Identify which cell holds the provided text, then report its [X, Y] central coordinate. 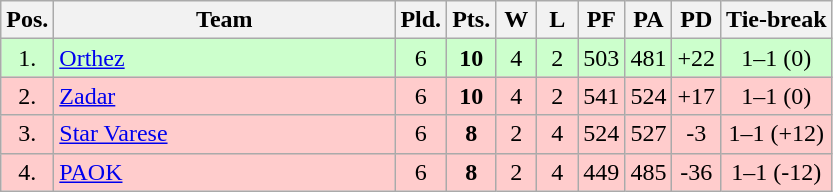
3. [28, 134]
449 [602, 172]
485 [648, 172]
503 [602, 58]
541 [602, 96]
-3 [696, 134]
481 [648, 58]
2. [28, 96]
PD [696, 20]
PAOK [224, 172]
+17 [696, 96]
-36 [696, 172]
Pts. [472, 20]
1–1 (+12) [777, 134]
PA [648, 20]
L [558, 20]
Team [224, 20]
Tie-break [777, 20]
Star Varese [224, 134]
527 [648, 134]
Zadar [224, 96]
1. [28, 58]
1–1 (-12) [777, 172]
Pld. [421, 20]
+22 [696, 58]
W [516, 20]
PF [602, 20]
Pos. [28, 20]
4. [28, 172]
Orthez [224, 58]
